Extract the (X, Y) coordinate from the center of the cell holding the provided text.  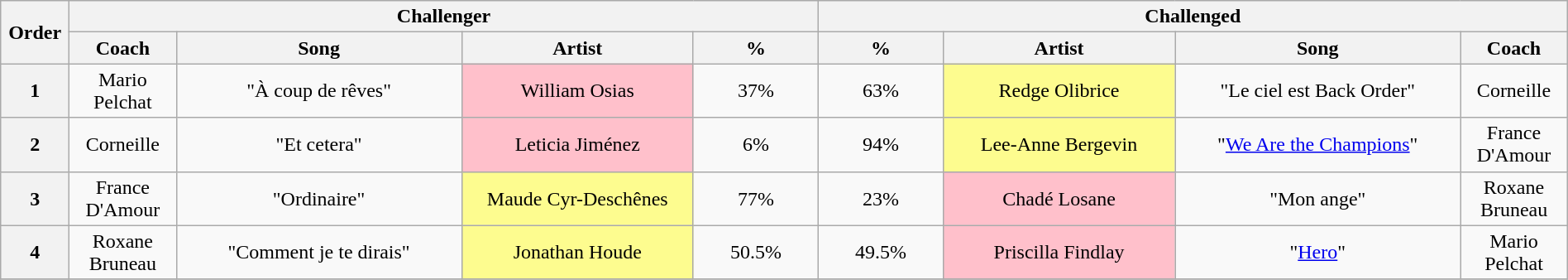
"À coup de rêves" (319, 91)
"Le ciel est Back Order" (1318, 91)
"We Are the Champions" (1318, 144)
23% (880, 199)
"Comment je te dirais" (319, 252)
William Osias (577, 91)
6% (756, 144)
"Ordinaire" (319, 199)
Order (35, 32)
2 (35, 144)
"Hero" (1318, 252)
94% (880, 144)
50.5% (756, 252)
Leticia Jiménez (577, 144)
37% (756, 91)
77% (756, 199)
Chadé Losane (1059, 199)
Maude Cyr-Deschênes (577, 199)
Challenger (444, 17)
4 (35, 252)
"Mon ange" (1318, 199)
Lee-Anne Bergevin (1059, 144)
1 (35, 91)
"Et cetera" (319, 144)
Priscilla Findlay (1059, 252)
63% (880, 91)
Jonathan Houde (577, 252)
Redge Olibrice (1059, 91)
Challenged (1193, 17)
49.5% (880, 252)
3 (35, 199)
